For the text-containing cell, return its midpoint in [X, Y] coordinate format. 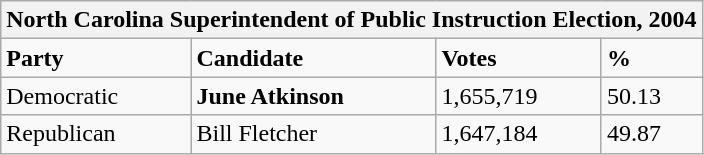
1,647,184 [519, 134]
Bill Fletcher [314, 134]
49.87 [652, 134]
June Atkinson [314, 96]
Votes [519, 58]
North Carolina Superintendent of Public Instruction Election, 2004 [352, 20]
Republican [96, 134]
1,655,719 [519, 96]
Democratic [96, 96]
Candidate [314, 58]
50.13 [652, 96]
Party [96, 58]
% [652, 58]
